From the cell containing the given text, extract its center point as [X, Y] coordinate. 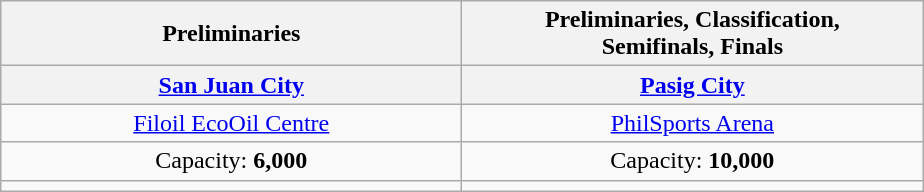
Preliminaries [232, 34]
Preliminaries, Classification,Semifinals, Finals [692, 34]
Pasig City [692, 85]
San Juan City [232, 85]
PhilSports Arena [692, 123]
Capacity: 6,000 [232, 161]
Capacity: 10,000 [692, 161]
Filoil EcoOil Centre [232, 123]
